Identify which cell holds the provided text, then report its (x, y) central coordinate. 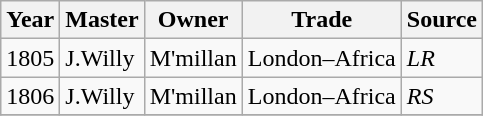
Master (102, 20)
1805 (30, 58)
RS (442, 96)
Source (442, 20)
Year (30, 20)
1806 (30, 96)
LR (442, 58)
Trade (322, 20)
Owner (193, 20)
